Find where the given text appears and provide that cell's center as [x, y] coordinate. 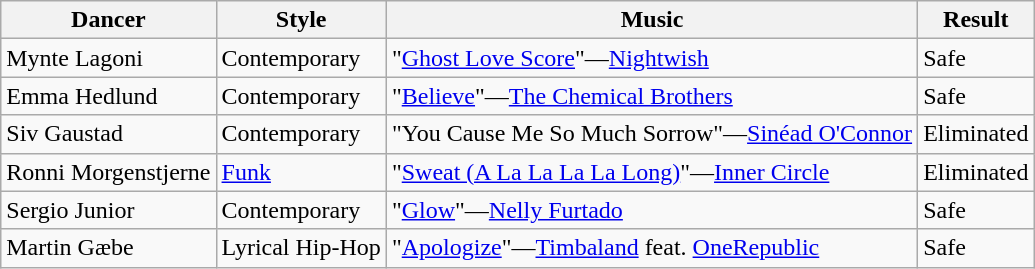
"You Cause Me So Much Sorrow"—Sinéad O'Connor [652, 134]
Result [976, 20]
Martin Gæbe [108, 248]
"Believe"—The Chemical Brothers [652, 96]
Ronni Morgenstjerne [108, 172]
"Ghost Love Score"—Nightwish [652, 58]
Mynte Lagoni [108, 58]
Music [652, 20]
Siv Gaustad [108, 134]
Dancer [108, 20]
Emma Hedlund [108, 96]
"Glow"—Nelly Furtado [652, 210]
Lyrical Hip-Hop [301, 248]
"Sweat (A La La La La Long)"—Inner Circle [652, 172]
"Apologize"—Timbaland feat. OneRepublic [652, 248]
Style [301, 20]
Sergio Junior [108, 210]
Funk [301, 172]
